Pinpoint the cell where the given text exists, returning its (x, y) midpoint coordinate. 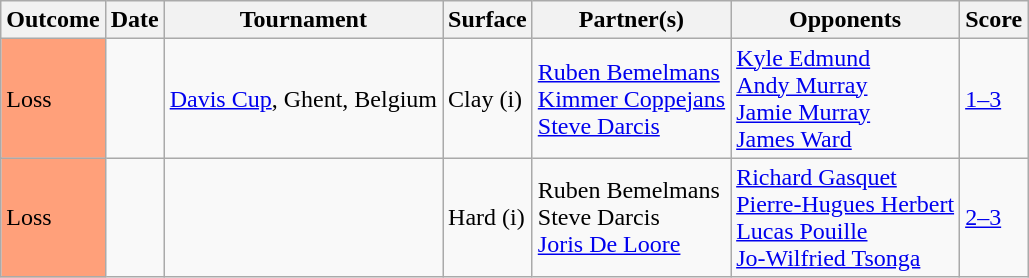
Hard (i) (488, 218)
Richard Gasquet Pierre-Hugues Herbert Lucas Pouille Jo-Wilfried Tsonga (846, 218)
Date (134, 20)
Kyle Edmund Andy Murray Jamie Murray James Ward (846, 98)
Partner(s) (631, 20)
2–3 (994, 218)
Clay (i) (488, 98)
Ruben Bemelmans Steve Darcis Joris De Loore (631, 218)
Ruben Bemelmans Kimmer Coppejans Steve Darcis (631, 98)
Score (994, 20)
Davis Cup, Ghent, Belgium (303, 98)
Surface (488, 20)
1–3 (994, 98)
Tournament (303, 20)
Outcome (53, 20)
Opponents (846, 20)
